Scan for the cell matching the given text and deliver its (x, y) coordinate at center. 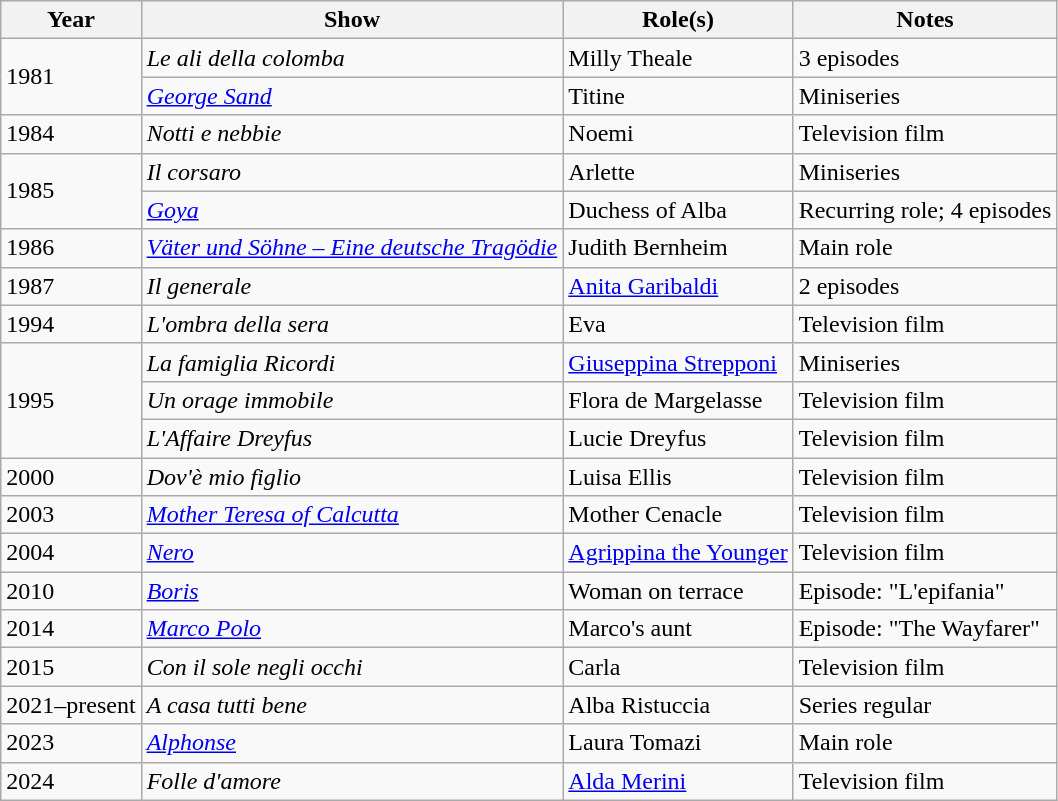
Series regular (925, 705)
Nero (352, 553)
1985 (71, 191)
Il generale (352, 286)
2024 (71, 781)
3 episodes (925, 58)
1994 (71, 324)
George Sand (352, 96)
Notes (925, 20)
Eva (678, 324)
Titine (678, 96)
Alda Merini (678, 781)
Show (352, 20)
Mother Teresa of Calcutta (352, 515)
Role(s) (678, 20)
2023 (71, 743)
Anita Garibaldi (678, 286)
Folle d'amore (352, 781)
Luisa Ellis (678, 477)
Arlette (678, 172)
Le ali della colomba (352, 58)
Noemi (678, 134)
Woman on terrace (678, 591)
Laura Tomazi (678, 743)
2003 (71, 515)
Väter und Söhne – Eine deutsche Tragödie (352, 248)
Year (71, 20)
Judith Bernheim (678, 248)
2004 (71, 553)
Boris (352, 591)
Flora de Margelasse (678, 400)
Duchess of Alba (678, 210)
Alba Ristuccia (678, 705)
Marco Polo (352, 629)
1981 (71, 77)
Marco's aunt (678, 629)
Episode: "L'epifania" (925, 591)
2015 (71, 667)
Un orage immobile (352, 400)
1987 (71, 286)
2000 (71, 477)
Dov'è mio figlio (352, 477)
Alphonse (352, 743)
2014 (71, 629)
Con il sole negli occhi (352, 667)
Mother Cenacle (678, 515)
Notti e nebbie (352, 134)
1995 (71, 400)
1986 (71, 248)
Agrippina the Younger (678, 553)
2 episodes (925, 286)
2010 (71, 591)
La famiglia Ricordi (352, 362)
Recurring role; 4 episodes (925, 210)
Giuseppina Strepponi (678, 362)
2021–present (71, 705)
Episode: "The Wayfarer" (925, 629)
1984 (71, 134)
L'Affaire Dreyfus (352, 438)
Milly Theale (678, 58)
L'ombra della sera (352, 324)
Lucie Dreyfus (678, 438)
Carla (678, 667)
Il corsaro (352, 172)
Goya (352, 210)
A casa tutti bene (352, 705)
